Find where the given text appears and provide that cell's center as [x, y] coordinate. 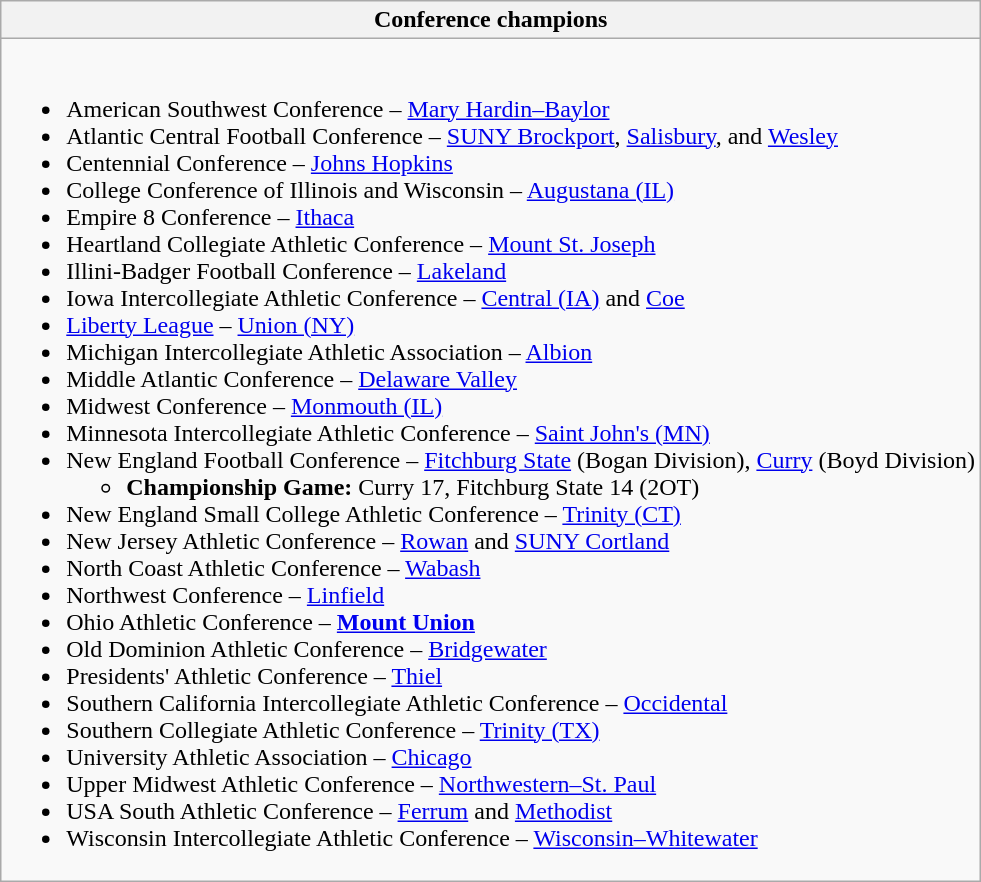
Conference champions [491, 20]
